Return (X, Y) of the center of cell containing provided text 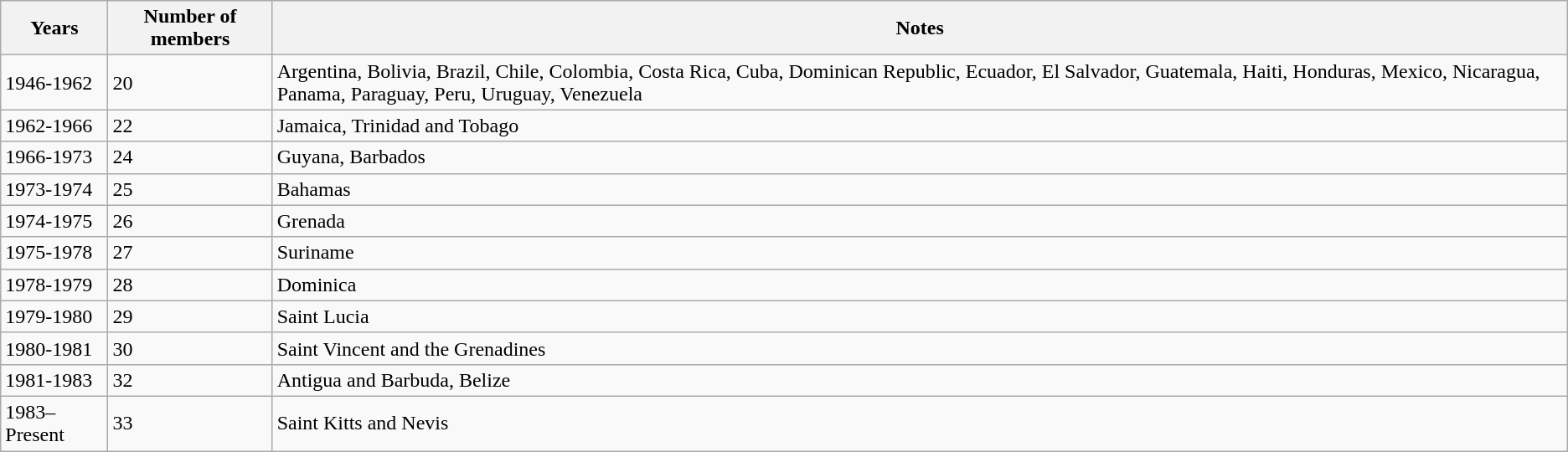
Dominica (920, 285)
Years (54, 28)
Jamaica, Trinidad and Tobago (920, 126)
1980-1981 (54, 348)
Guyana, Barbados (920, 157)
Bahamas (920, 189)
1981-1983 (54, 380)
1974-1975 (54, 221)
22 (190, 126)
Antigua and Barbuda, Belize (920, 380)
Suriname (920, 253)
Saint Lucia (920, 316)
Number of members (190, 28)
1966-1973 (54, 157)
24 (190, 157)
30 (190, 348)
25 (190, 189)
1978-1979 (54, 285)
1979-1980 (54, 316)
28 (190, 285)
1962-1966 (54, 126)
1973-1974 (54, 189)
20 (190, 82)
27 (190, 253)
1975-1978 (54, 253)
32 (190, 380)
1946-1962 (54, 82)
1983–Present (54, 424)
26 (190, 221)
Grenada (920, 221)
Notes (920, 28)
Saint Kitts and Nevis (920, 424)
29 (190, 316)
Saint Vincent and the Grenadines (920, 348)
33 (190, 424)
